Provide the (X, Y) coordinate of the cell's center where the given text is located.  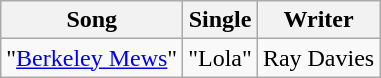
Ray Davies (318, 58)
"Berkeley Mews" (92, 58)
"Lola" (220, 58)
Writer (318, 20)
Song (92, 20)
Single (220, 20)
